Pinpoint the cell where the given text exists, returning its [x, y] midpoint coordinate. 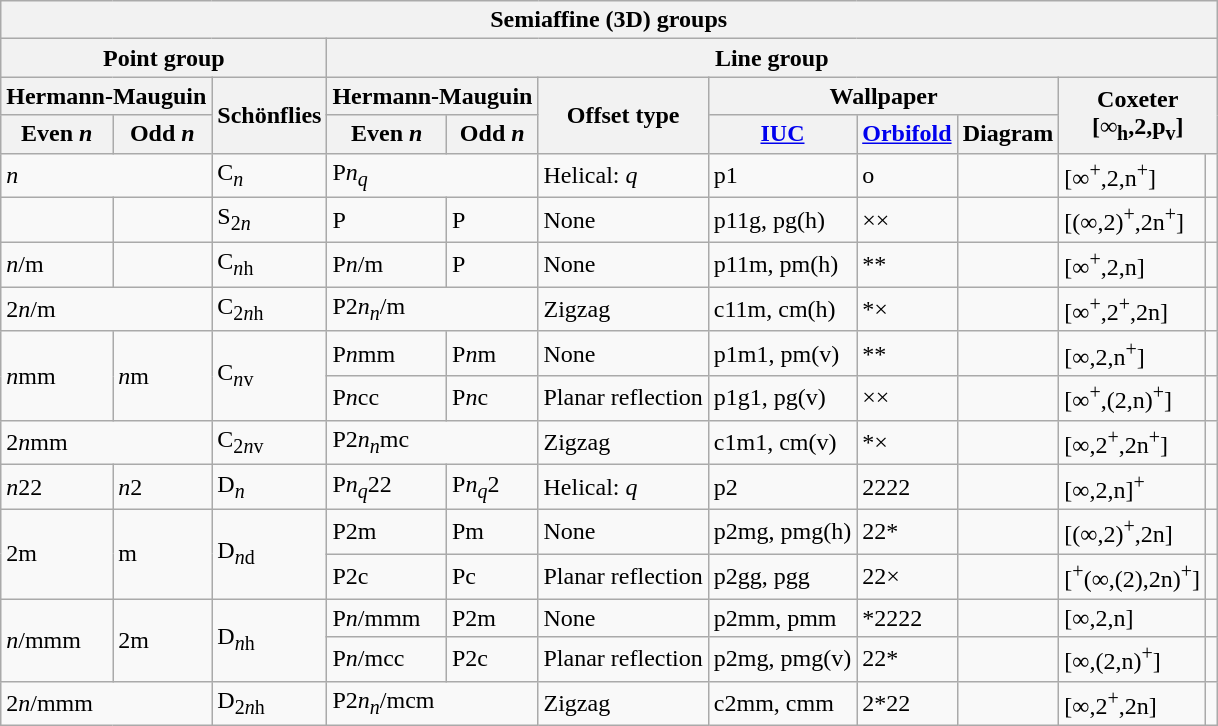
P2nn/mcm [432, 704]
C2nv [270, 442]
n [106, 176]
[∞,2+,2n] [1132, 704]
p11g, pg(h) [782, 220]
c1m1, cm(v) [782, 442]
Orbifold [907, 134]
Pn/m [387, 264]
Dnh [270, 640]
p1g1, pg(v) [782, 398]
p2gg, pgg [782, 576]
Pnc [492, 398]
n2 [162, 488]
Pnm [492, 354]
[∞+,2,n+] [1132, 176]
p11m, pm(h) [782, 264]
Schönflies [270, 115]
Pc [492, 576]
c11m, cm(h) [782, 310]
n/mmm [57, 640]
Dnd [270, 554]
Cnh [270, 264]
[∞,2+,2n+] [1132, 442]
C2nh [270, 310]
[(∞,2)+,2n+] [1132, 220]
Diagram [1008, 134]
2n/mmm [106, 704]
Pn/mcc [387, 660]
Cnv [270, 376]
2n/m [106, 310]
P2nn/m [432, 310]
nmm [57, 376]
Semiaffine (3D) groups [609, 20]
IUC [782, 134]
Pnq [432, 176]
[∞+,(2,n)+] [1132, 398]
Pnq2 [492, 488]
22× [907, 576]
[+(∞,(2),2n)+] [1132, 576]
Point group [164, 58]
[∞,(2,n)+] [1132, 660]
n22 [57, 488]
S2n [270, 220]
Line group [772, 58]
m [162, 554]
Cn [270, 176]
Pn/mmm [387, 618]
p2 [782, 488]
Coxeter[∞h,2,pv] [1138, 115]
Pnmm [387, 354]
p1m1, pm(v) [782, 354]
o [907, 176]
2nmm [106, 442]
[∞,2,n]+ [1132, 488]
Wallpaper [884, 96]
[∞,2,n+] [1132, 354]
Pncc [387, 398]
p2mg, pmg(h) [782, 532]
2222 [907, 488]
Pm [492, 532]
Pnq22 [387, 488]
D2nh [270, 704]
Dn [270, 488]
*2222 [907, 618]
[∞+,2+,2n] [1132, 310]
[∞,2,n] [1132, 618]
p2mm, pmm [782, 618]
nm [162, 376]
2*22 [907, 704]
p1 [782, 176]
[(∞,2)+,2n] [1132, 532]
Offset type [623, 115]
n/m [57, 264]
P2nnmc [432, 442]
[∞+,2,n] [1132, 264]
p2mg, pmg(v) [782, 660]
c2mm, cmm [782, 704]
